Return [x, y] of the center of cell containing provided text 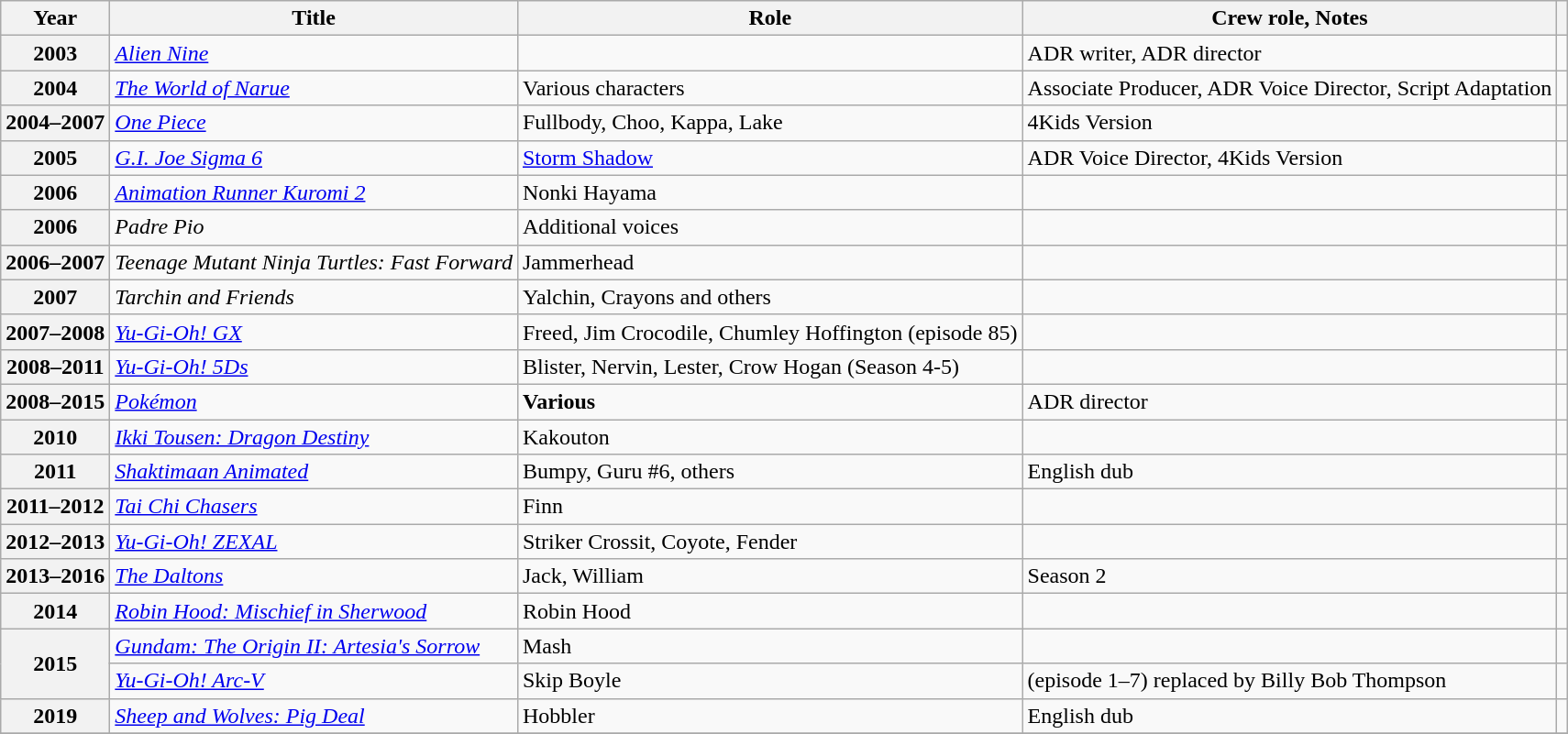
Teenage Mutant Ninja Turtles: Fast Forward [314, 262]
Shaktimaan Animated [314, 472]
2007 [55, 297]
2010 [55, 437]
2008–2015 [55, 401]
Kakouton [770, 437]
The World of Narue [314, 88]
2014 [55, 611]
Yu-Gi-Oh! GX [314, 332]
2015 [55, 663]
Additional voices [770, 227]
Blister, Nervin, Lester, Crow Hogan (Season 4-5) [770, 367]
Freed, Jim Crocodile, Chumley Hoffington (episode 85) [770, 332]
2004–2007 [55, 123]
2011 [55, 472]
Robin Hood [770, 611]
G.I. Joe Sigma 6 [314, 158]
ADR Voice Director, 4Kids Version [1289, 158]
Year [55, 18]
The Daltons [314, 576]
ADR writer, ADR director [1289, 53]
Pokémon [314, 401]
Nonki Hayama [770, 192]
Bumpy, Guru #6, others [770, 472]
2019 [55, 716]
Tai Chi Chasers [314, 507]
Role [770, 18]
Storm Shadow [770, 158]
Title [314, 18]
Various characters [770, 88]
ADR director [1289, 401]
One Piece [314, 123]
Gundam: The Origin II: Artesia's Sorrow [314, 646]
2008–2011 [55, 367]
Ikki Tousen: Dragon Destiny [314, 437]
Yalchin, Crayons and others [770, 297]
Various [770, 401]
Season 2 [1289, 576]
Robin Hood: Mischief in Sherwood [314, 611]
Jack, William [770, 576]
Crew role, Notes [1289, 18]
2006–2007 [55, 262]
2013–2016 [55, 576]
2004 [55, 88]
Animation Runner Kuromi 2 [314, 192]
2003 [55, 53]
Tarchin and Friends [314, 297]
Jammerhead [770, 262]
Striker Crossit, Coyote, Fender [770, 542]
Yu-Gi-Oh! 5Ds [314, 367]
2012–2013 [55, 542]
Yu-Gi-Oh! ZEXAL [314, 542]
2007–2008 [55, 332]
Mash [770, 646]
Alien Nine [314, 53]
Padre Pio [314, 227]
Finn [770, 507]
Skip Boyle [770, 681]
Sheep and Wolves: Pig Deal [314, 716]
(episode 1–7) replaced by Billy Bob Thompson [1289, 681]
4Kids Version [1289, 123]
2005 [55, 158]
Yu-Gi-Oh! Arc-V [314, 681]
Hobbler [770, 716]
2011–2012 [55, 507]
Associate Producer, ADR Voice Director, Script Adaptation [1289, 88]
Fullbody, Choo, Kappa, Lake [770, 123]
